Scan for the cell matching the given text and deliver its (X, Y) coordinate at center. 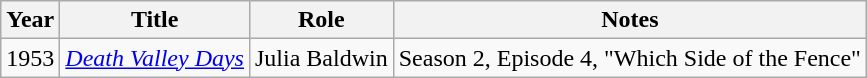
Notes (630, 20)
Death Valley Days (155, 58)
1953 (30, 58)
Year (30, 20)
Season 2, Episode 4, "Which Side of the Fence" (630, 58)
Title (155, 20)
Role (321, 20)
Julia Baldwin (321, 58)
